Provide the (X, Y) coordinate of the cell's center where the given text is located.  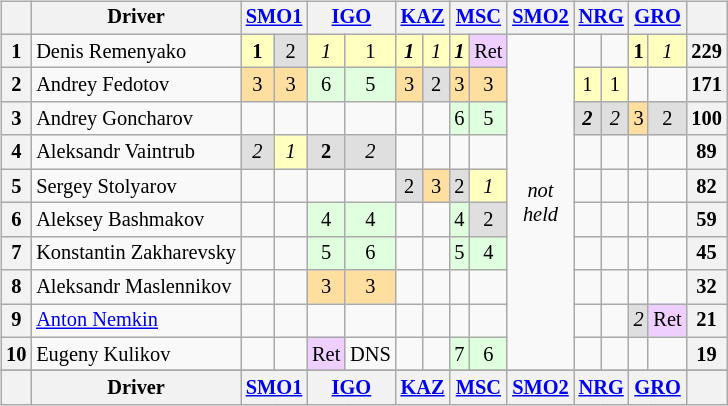
Andrey Goncharov (136, 119)
9 (16, 321)
100 (706, 119)
59 (706, 220)
229 (706, 51)
8 (16, 287)
21 (706, 321)
45 (706, 253)
Denis Remenyako (136, 51)
Sergey Stolyarov (136, 186)
Andrey Fedotov (136, 85)
89 (706, 152)
171 (706, 85)
19 (706, 354)
Aleksey Bashmakov (136, 220)
Aleksandr Vaintrub (136, 152)
Anton Nemkin (136, 321)
32 (706, 287)
10 (16, 354)
Aleksandr Maslennikov (136, 287)
Konstantin Zakharevsky (136, 253)
82 (706, 186)
Eugeny Kulikov (136, 354)
notheld (540, 202)
DNS (370, 354)
